Provide the [x, y] coordinate of the cell's center where the given text is located.  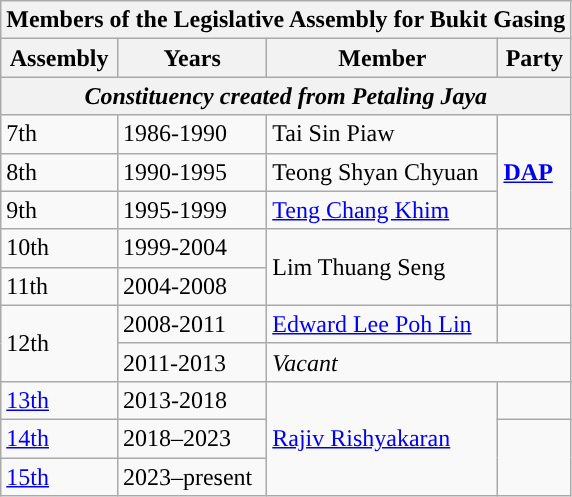
Edward Lee Poh Lin [382, 324]
2008-2011 [192, 324]
1986-1990 [192, 134]
Teng Chang Khim [382, 210]
Rajiv Rishyakaran [382, 438]
Constituency created from Petaling Jaya [286, 96]
Lim Thuang Seng [382, 267]
12th [60, 343]
8th [60, 172]
2018–2023 [192, 438]
13th [60, 400]
1995-1999 [192, 210]
1999-2004 [192, 248]
2004-2008 [192, 286]
7th [60, 134]
Party [534, 58]
9th [60, 210]
Vacant [419, 362]
2023–present [192, 477]
2011-2013 [192, 362]
Members of the Legislative Assembly for Bukit Gasing [286, 20]
DAP [534, 172]
2013-2018 [192, 400]
10th [60, 248]
Assembly [60, 58]
1990-1995 [192, 172]
Teong Shyan Chyuan [382, 172]
15th [60, 477]
14th [60, 438]
11th [60, 286]
Member [382, 58]
Tai Sin Piaw [382, 134]
Years [192, 58]
